From the cell containing the given text, extract its center point as [x, y] coordinate. 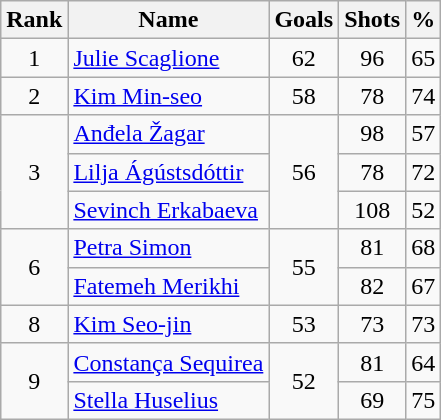
9 [34, 381]
Lilja Ágústsdóttir [168, 172]
Fatemeh Merikhi [168, 286]
62 [304, 58]
3 [34, 172]
% [424, 20]
96 [372, 58]
57 [424, 134]
98 [372, 134]
74 [424, 96]
56 [304, 172]
64 [424, 362]
1 [34, 58]
65 [424, 58]
69 [372, 400]
58 [304, 96]
Petra Simon [168, 248]
53 [304, 324]
Stella Huselius [168, 400]
55 [304, 267]
Shots [372, 20]
75 [424, 400]
Anđela Žagar [168, 134]
Goals [304, 20]
72 [424, 172]
Sevinch Erkabaeva [168, 210]
Kim Min-seo [168, 96]
2 [34, 96]
8 [34, 324]
68 [424, 248]
Rank [34, 20]
6 [34, 267]
67 [424, 286]
82 [372, 286]
108 [372, 210]
Constança Sequirea [168, 362]
Name [168, 20]
Julie Scaglione [168, 58]
Kim Seo-jin [168, 324]
